For the text-containing cell, return its midpoint in (X, Y) coordinate format. 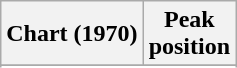
Peakposition (189, 34)
Chart (1970) (72, 34)
